From the cell containing the given text, extract its center point as [X, Y] coordinate. 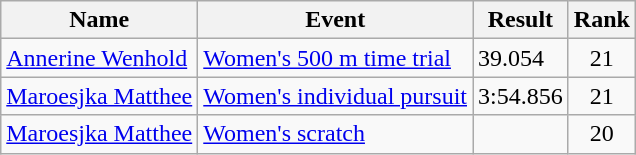
Women's scratch [336, 134]
Event [336, 20]
39.054 [521, 58]
Result [521, 20]
20 [602, 134]
Women's 500 m time trial [336, 58]
Name [100, 20]
3:54.856 [521, 96]
Annerine Wenhold [100, 58]
Women's individual pursuit [336, 96]
Rank [602, 20]
